Output the [X, Y] coordinate of the center of the cell containing the given text.  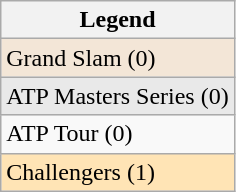
Grand Slam (0) [118, 58]
Challengers (1) [118, 172]
ATP Masters Series (0) [118, 96]
ATP Tour (0) [118, 134]
Legend [118, 20]
